Scan for the cell matching the given text and deliver its (X, Y) coordinate at center. 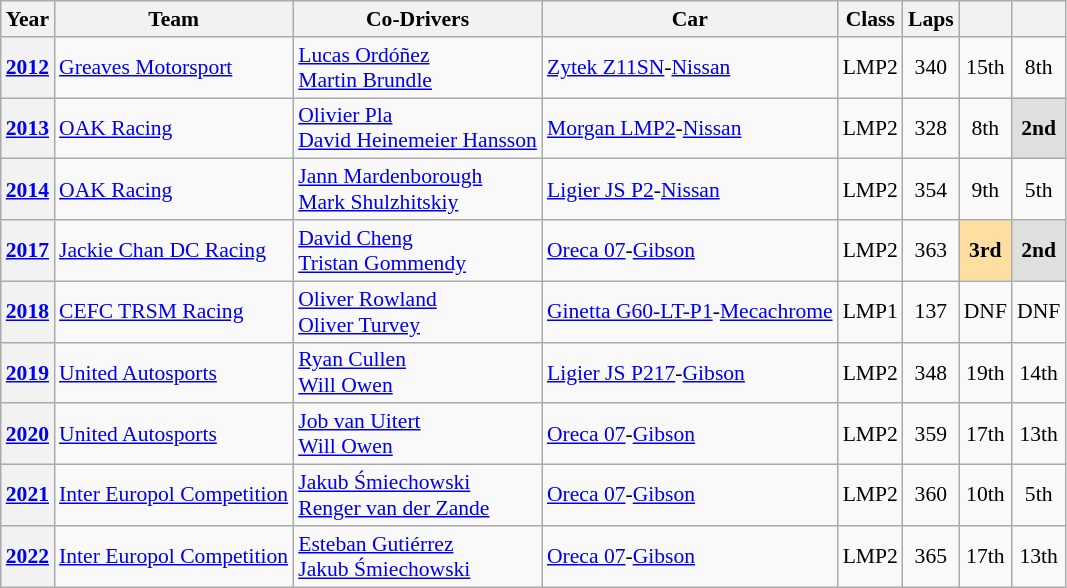
Ginetta G60-LT-P1-Mecachrome (690, 312)
Year (28, 19)
Jann Mardenborough Mark Shulzhitskiy (418, 190)
Jackie Chan DC Racing (174, 250)
9th (986, 190)
2018 (28, 312)
3rd (986, 250)
Ryan Cullen Will Owen (418, 372)
2022 (28, 556)
2019 (28, 372)
Team (174, 19)
Class (870, 19)
2013 (28, 128)
David Cheng Tristan Gommendy (418, 250)
Ligier JS P2-Nissan (690, 190)
328 (931, 128)
CEFC TRSM Racing (174, 312)
Lucas Ordóñez Martin Brundle (418, 68)
Greaves Motorsport (174, 68)
Car (690, 19)
363 (931, 250)
Laps (931, 19)
2014 (28, 190)
19th (986, 372)
Olivier Pla David Heinemeier Hansson (418, 128)
360 (931, 496)
Jakub Śmiechowski Renger van der Zande (418, 496)
359 (931, 434)
14th (1038, 372)
354 (931, 190)
2021 (28, 496)
137 (931, 312)
365 (931, 556)
2017 (28, 250)
340 (931, 68)
Esteban Gutiérrez Jakub Śmiechowski (418, 556)
348 (931, 372)
Co-Drivers (418, 19)
Oliver Rowland Oliver Turvey (418, 312)
2012 (28, 68)
Job van Uitert Will Owen (418, 434)
Ligier JS P217-Gibson (690, 372)
2020 (28, 434)
Morgan LMP2-Nissan (690, 128)
Zytek Z11SN-Nissan (690, 68)
15th (986, 68)
LMP1 (870, 312)
10th (986, 496)
